Pinpoint the cell where the given text exists, returning its [X, Y] midpoint coordinate. 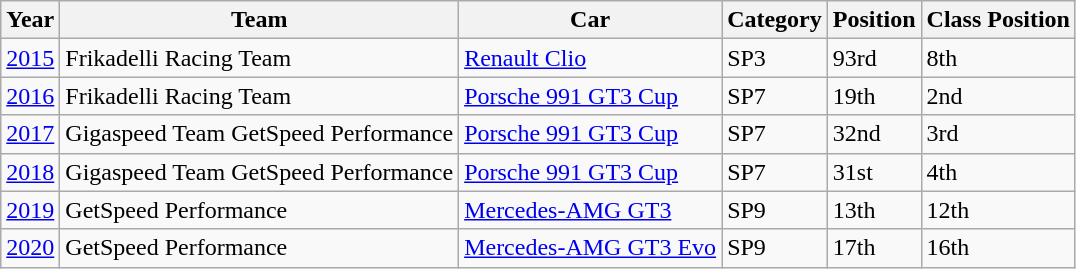
12th [998, 210]
2nd [998, 96]
4th [998, 172]
SP3 [775, 58]
Renault Clio [590, 58]
2015 [30, 58]
Mercedes-AMG GT3 Evo [590, 248]
2017 [30, 134]
Category [775, 20]
3rd [998, 134]
2019 [30, 210]
31st [874, 172]
2018 [30, 172]
2016 [30, 96]
16th [998, 248]
32nd [874, 134]
Car [590, 20]
17th [874, 248]
13th [874, 210]
Class Position [998, 20]
Mercedes-AMG GT3 [590, 210]
2020 [30, 248]
Position [874, 20]
Team [260, 20]
19th [874, 96]
93rd [874, 58]
8th [998, 58]
Year [30, 20]
